From the cell containing the given text, extract its center point as (X, Y) coordinate. 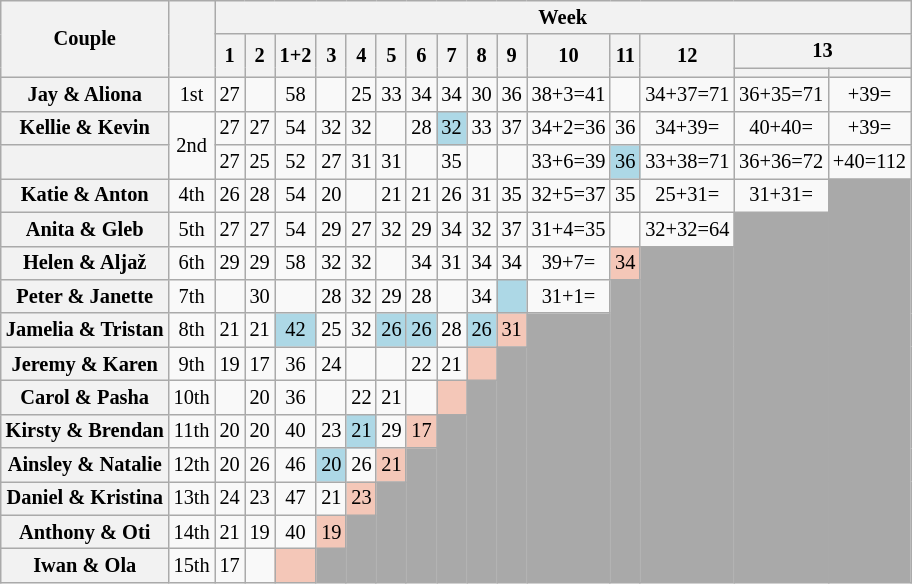
1+2 (296, 56)
13th (192, 498)
Kirsty & Brendan (85, 431)
52 (296, 162)
Peter & Janette (85, 296)
33+6=39 (569, 162)
5 (391, 56)
39+7= (569, 263)
10 (569, 56)
Jeremy & Karen (85, 364)
2nd (192, 144)
6th (192, 263)
Kellie & Kevin (85, 128)
12th (192, 465)
3 (331, 56)
Jay & Aliona (85, 94)
31+31= (781, 195)
11th (192, 431)
9 (512, 56)
Week (563, 17)
Katie & Anton (85, 195)
Daniel & Kristina (85, 498)
31+4=35 (569, 229)
33+38=71 (687, 162)
13 (822, 51)
32+32=64 (687, 229)
46 (296, 465)
1st (192, 94)
34+39= (687, 128)
10th (192, 397)
38+3=41 (569, 94)
2 (260, 56)
36+35=71 (781, 94)
32+5=37 (569, 195)
8th (192, 330)
34+37=71 (687, 94)
15th (192, 565)
4th (192, 195)
11 (625, 56)
8 (482, 56)
9th (192, 364)
Jamelia & Tristan (85, 330)
47 (296, 498)
Iwan & Ola (85, 565)
36+36=72 (781, 162)
1 (230, 56)
Helen & Aljaž (85, 263)
14th (192, 532)
Carol & Pasha (85, 397)
40+40= (781, 128)
31+1= (569, 296)
Couple (85, 38)
25+31= (687, 195)
5th (192, 229)
Ainsley & Natalie (85, 465)
42 (296, 330)
7 (451, 56)
12 (687, 56)
7th (192, 296)
4 (361, 56)
6 (421, 56)
34+2=36 (569, 128)
+40=112 (870, 162)
Anthony & Oti (85, 532)
Anita & Gleb (85, 229)
